Capture the cell that displays the provided text and extract its [X, Y] central coordinate. 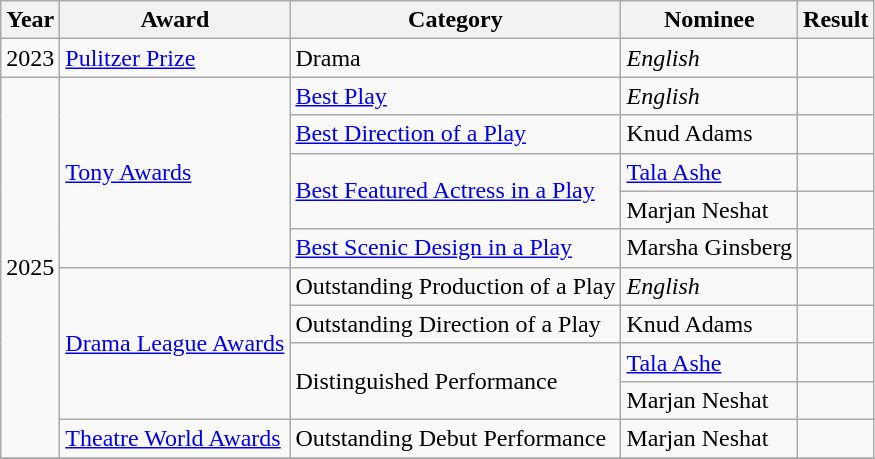
2023 [30, 58]
Best Direction of a Play [456, 134]
Outstanding Production of a Play [456, 286]
Distinguished Performance [456, 381]
Year [30, 20]
Result [836, 20]
Drama [456, 58]
Best Featured Actress in a Play [456, 191]
Award [175, 20]
Marsha Ginsberg [710, 248]
Theatre World Awards [175, 438]
Category [456, 20]
Drama League Awards [175, 343]
Outstanding Direction of a Play [456, 324]
Nominee [710, 20]
Best Scenic Design in a Play [456, 248]
Pulitzer Prize [175, 58]
Best Play [456, 96]
Tony Awards [175, 172]
2025 [30, 268]
Outstanding Debut Performance [456, 438]
